Identify which cell holds the provided text, then report its (X, Y) central coordinate. 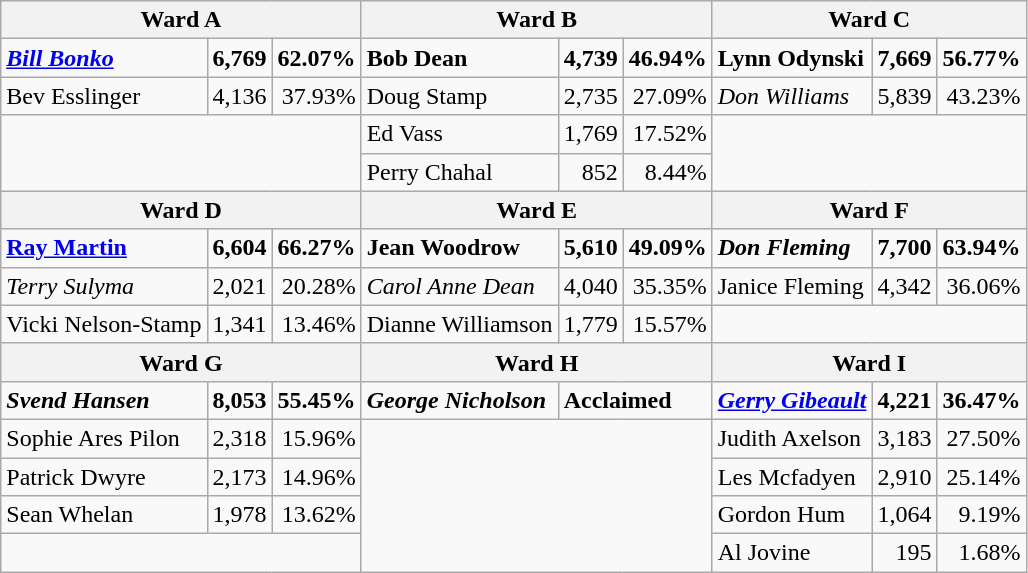
Perry Chahal (460, 172)
Bill Bonko (104, 58)
2,910 (904, 477)
Les Mcfadyen (792, 477)
17.52% (668, 134)
Ward E (536, 210)
43.23% (982, 96)
Bob Dean (460, 58)
13.62% (316, 515)
1,341 (240, 324)
Svend Hansen (104, 400)
37.93% (316, 96)
Dianne Williamson (460, 324)
Ward C (869, 20)
1.68% (982, 553)
Doug Stamp (460, 96)
Ward F (869, 210)
Ed Vass (460, 134)
4,136 (240, 96)
20.28% (316, 286)
46.94% (668, 58)
3,183 (904, 438)
2,318 (240, 438)
195 (904, 553)
Ray Martin (104, 248)
36.06% (982, 286)
9.19% (982, 515)
2,021 (240, 286)
4,739 (590, 58)
Ward A (181, 20)
Janice Fleming (792, 286)
Judith Axelson (792, 438)
Lynn Odynski (792, 58)
George Nicholson (460, 400)
5,839 (904, 96)
6,769 (240, 58)
5,610 (590, 248)
Ward B (536, 20)
27.50% (982, 438)
15.96% (316, 438)
8,053 (240, 400)
66.27% (316, 248)
1,978 (240, 515)
Jean Woodrow (460, 248)
1,064 (904, 515)
Sean Whelan (104, 515)
49.09% (668, 248)
56.77% (982, 58)
Patrick Dwyre (104, 477)
2,735 (590, 96)
36.47% (982, 400)
4,342 (904, 286)
62.07% (316, 58)
63.94% (982, 248)
6,604 (240, 248)
852 (590, 172)
Sophie Ares Pilon (104, 438)
Acclaimed (635, 400)
Ward H (536, 362)
Gerry Gibeault (792, 400)
1,769 (590, 134)
55.45% (316, 400)
2,173 (240, 477)
Terry Sulyma (104, 286)
Ward G (181, 362)
1,779 (590, 324)
Ward I (869, 362)
27.09% (668, 96)
Don Williams (792, 96)
Gordon Hum (792, 515)
Carol Anne Dean (460, 286)
Vicki Nelson-Stamp (104, 324)
8.44% (668, 172)
Don Fleming (792, 248)
35.35% (668, 286)
4,221 (904, 400)
7,669 (904, 58)
Bev Esslinger (104, 96)
25.14% (982, 477)
4,040 (590, 286)
13.46% (316, 324)
14.96% (316, 477)
Al Jovine (792, 553)
Ward D (181, 210)
15.57% (668, 324)
7,700 (904, 248)
